Capture the cell that displays the provided text and extract its [X, Y] central coordinate. 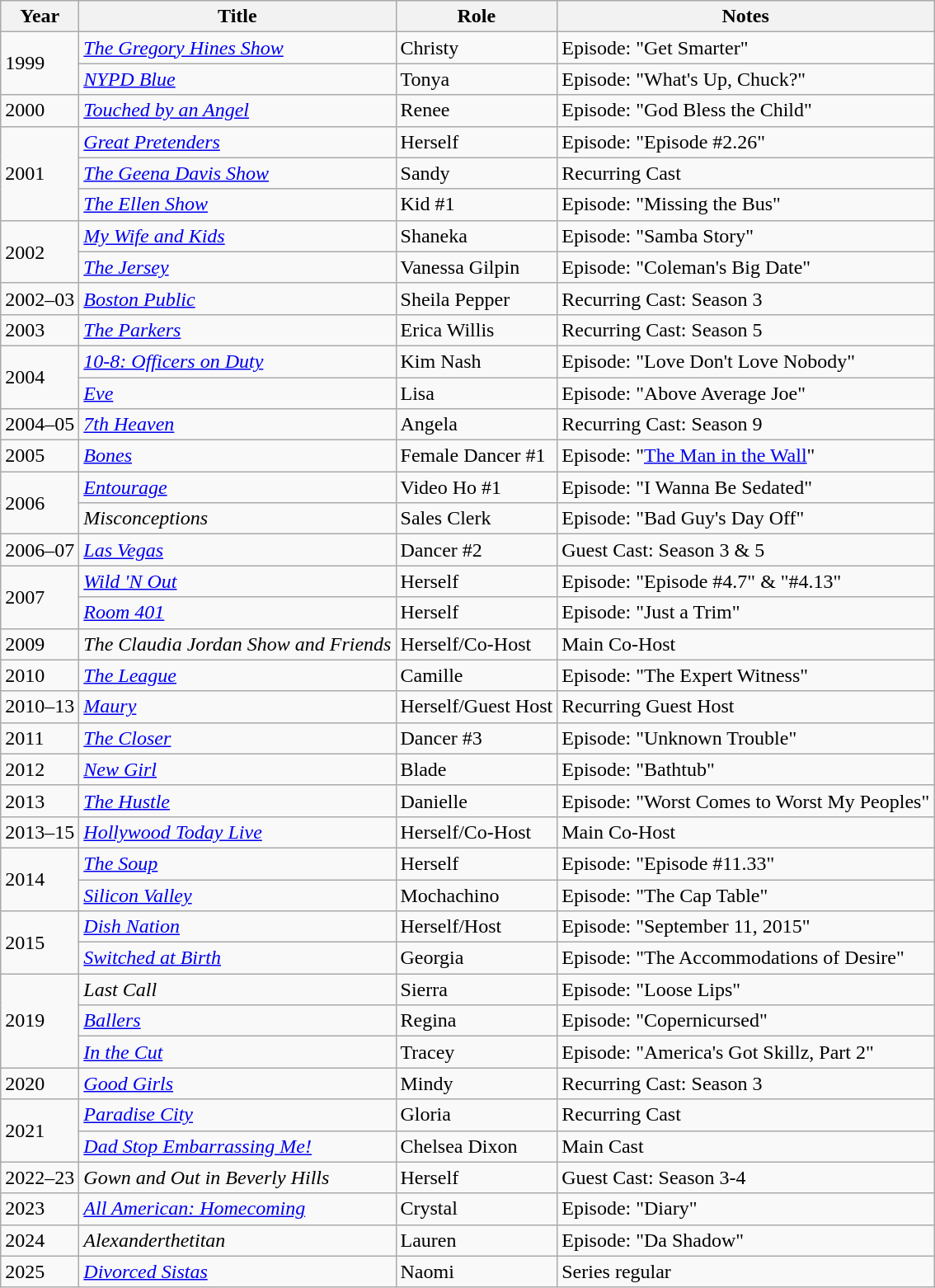
Georgia [477, 958]
Episode: "I Wanna Be Sedated" [745, 487]
Episode: "Episode #4.7" & "#4.13" [745, 581]
Episode: "God Bless the Child" [745, 110]
Guest Cast: Season 3 & 5 [745, 550]
2024 [40, 1240]
NYPD Blue [237, 79]
Boston Public [237, 298]
Last Call [237, 990]
My Wife and Kids [237, 236]
Lauren [477, 1240]
Episode: "Da Shadow" [745, 1240]
Gloria [477, 1115]
Episode: "Unknown Trouble" [745, 738]
2005 [40, 456]
Kim Nash [477, 361]
2006 [40, 503]
Herself/Guest Host [477, 707]
Camille [477, 675]
Dancer #3 [477, 738]
2004–05 [40, 425]
Good Girls [237, 1084]
The Gregory Hines Show [237, 48]
Entourage [237, 487]
Room 401 [237, 613]
2021 [40, 1131]
2004 [40, 377]
Episode: "Love Don't Love Nobody" [745, 361]
Episode: "Copernicursed" [745, 1021]
Shaneka [477, 236]
New Girl [237, 769]
Renee [477, 110]
Episode: "The Accommodations of Desire" [745, 958]
Recurring Guest Host [745, 707]
1999 [40, 63]
Maury [237, 707]
The League [237, 675]
The Claudia Jordan Show and Friends [237, 644]
2006–07 [40, 550]
Episode: "Worst Comes to Worst My Peoples" [745, 801]
Episode: "Bathtub" [745, 769]
Episode: "Get Smarter" [745, 48]
Las Vegas [237, 550]
2002 [40, 251]
Christy [477, 48]
Dad Stop Embarrassing Me! [237, 1146]
Episode: "The Expert Witness" [745, 675]
The Closer [237, 738]
2011 [40, 738]
The Soup [237, 863]
Danielle [477, 801]
Alexanderthetitan [237, 1240]
2001 [40, 173]
7th Heaven [237, 425]
Episode: "The Man in the Wall" [745, 456]
Blade [477, 769]
Kid #1 [477, 204]
Mochachino [477, 895]
Switched at Birth [237, 958]
Female Dancer #1 [477, 456]
Angela [477, 425]
Episode: "Coleman's Big Date" [745, 267]
2010–13 [40, 707]
Recurring Cast: Season 5 [745, 330]
2013–15 [40, 832]
2009 [40, 644]
Video Ho #1 [477, 487]
Wild 'N Out [237, 581]
Guest Cast: Season 3-4 [745, 1178]
Mindy [477, 1084]
Crystal [477, 1209]
Role [477, 16]
Great Pretenders [237, 142]
Lisa [477, 393]
Episode: "Just a Trim" [745, 613]
The Parkers [237, 330]
Episode: "Episode #2.26" [745, 142]
Ballers [237, 1021]
Recurring Cast: Season 9 [745, 425]
Misconceptions [237, 519]
2023 [40, 1209]
Year [40, 16]
2020 [40, 1084]
Touched by an Angel [237, 110]
Herself/Host [477, 927]
Episode: "September 11, 2015" [745, 927]
Episode: "Bad Guy's Day Off" [745, 519]
Episode: "The Cap Table" [745, 895]
Regina [477, 1021]
Episode: "America's Got Skillz, Part 2" [745, 1052]
2022–23 [40, 1178]
Episode: "Samba Story" [745, 236]
2000 [40, 110]
The Ellen Show [237, 204]
2015 [40, 942]
Title [237, 16]
Eve [237, 393]
2003 [40, 330]
Divorced Sistas [237, 1272]
Sandy [477, 173]
Tonya [477, 79]
Notes [745, 16]
Naomi [477, 1272]
2012 [40, 769]
Dish Nation [237, 927]
The Jersey [237, 267]
2002–03 [40, 298]
Episode: "What's Up, Chuck?" [745, 79]
2014 [40, 879]
2007 [40, 597]
Vanessa Gilpin [477, 267]
Chelsea Dixon [477, 1146]
Tracey [477, 1052]
Gown and Out in Beverly Hills [237, 1178]
Dancer #2 [477, 550]
Episode: "Loose Lips" [745, 990]
Episode: "Episode #11.33" [745, 863]
Episode: "Missing the Bus" [745, 204]
2010 [40, 675]
Episode: "Diary" [745, 1209]
Sheila Pepper [477, 298]
10-8: Officers on Duty [237, 361]
The Geena Davis Show [237, 173]
Episode: "Above Average Joe" [745, 393]
Erica Willis [477, 330]
2019 [40, 1021]
Silicon Valley [237, 895]
2025 [40, 1272]
Hollywood Today Live [237, 832]
Paradise City [237, 1115]
Sierra [477, 990]
Series regular [745, 1272]
2013 [40, 801]
All American: Homecoming [237, 1209]
Bones [237, 456]
Main Cast [745, 1146]
In the Cut [237, 1052]
Sales Clerk [477, 519]
The Hustle [237, 801]
